Detect which cell encompasses the target text, then output its [X, Y] center coordinate. 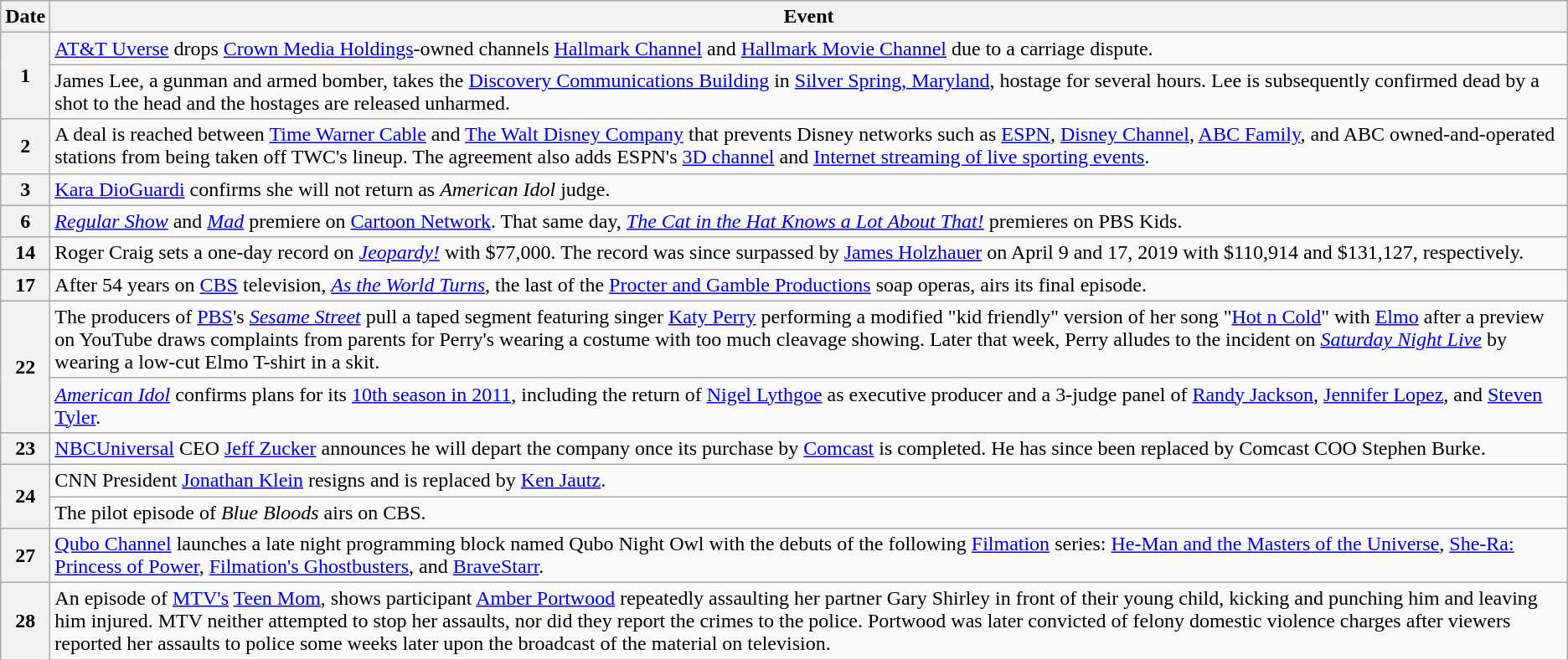
22 [25, 367]
24 [25, 496]
27 [25, 556]
Kara DioGuardi confirms she will not return as American Idol judge. [809, 189]
17 [25, 285]
23 [25, 448]
Date [25, 17]
1 [25, 75]
Event [809, 17]
AT&T Uverse drops Crown Media Holdings-owned channels Hallmark Channel and Hallmark Movie Channel due to a carriage dispute. [809, 49]
6 [25, 221]
14 [25, 253]
Regular Show and Mad premiere on Cartoon Network. That same day, The Cat in the Hat Knows a Lot About That! premieres on PBS Kids. [809, 221]
28 [25, 621]
The pilot episode of Blue Bloods airs on CBS. [809, 512]
CNN President Jonathan Klein resigns and is replaced by Ken Jautz. [809, 480]
After 54 years on CBS television, As the World Turns, the last of the Procter and Gamble Productions soap operas, airs its final episode. [809, 285]
3 [25, 189]
2 [25, 146]
